Capture the cell that displays the provided text and extract its (X, Y) central coordinate. 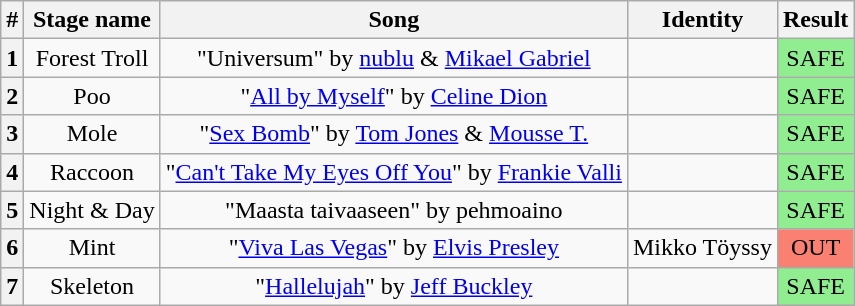
Stage name (92, 20)
"Sex Bomb" by Tom Jones & Mousse T. (394, 134)
Mole (92, 134)
"Can't Take My Eyes Off You" by Frankie Valli (394, 172)
"Maasta taivaaseen" by pehmoaino (394, 210)
Night & Day (92, 210)
"Hallelujah" by Jeff Buckley (394, 286)
3 (12, 134)
Result (815, 20)
Mint (92, 248)
"Viva Las Vegas" by Elvis Presley (394, 248)
Raccoon (92, 172)
1 (12, 58)
2 (12, 96)
Skeleton (92, 286)
7 (12, 286)
Poo (92, 96)
"Universum" by nublu & Mikael Gabriel (394, 58)
Song (394, 20)
OUT (815, 248)
5 (12, 210)
Mikko Töyssy (702, 248)
Forest Troll (92, 58)
6 (12, 248)
"All by Myself" by Celine Dion (394, 96)
Identity (702, 20)
# (12, 20)
4 (12, 172)
